Return the (X, Y) coordinate for the center point of the cell that contains the specified text.  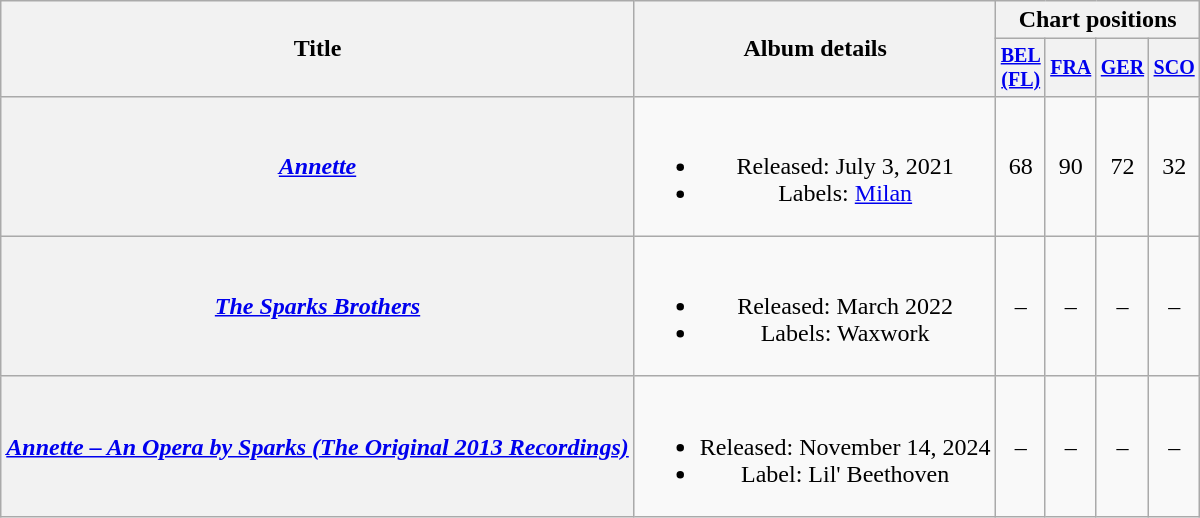
72 (1122, 166)
Released: November 14, 2024Label: Lil' Beethoven (815, 446)
Annette (318, 166)
SCO (1174, 68)
Released: July 3, 2021Labels: Milan (815, 166)
Title (318, 49)
32 (1174, 166)
Annette – An Opera by Sparks (The Original 2013 Recordings) (318, 446)
68 (1020, 166)
90 (1070, 166)
Chart positions (1098, 20)
BEL(FL) (1020, 68)
Released: March 2022Labels: Waxwork (815, 306)
GER (1122, 68)
The Sparks Brothers (318, 306)
Album details (815, 49)
FRA (1070, 68)
